Provide the [x, y] coordinate of the cell's center where the given text is located.  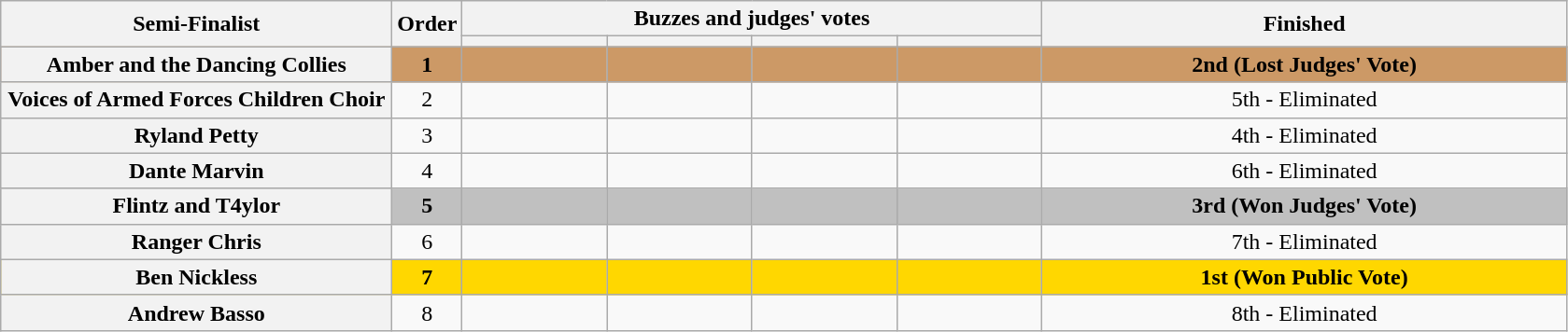
4th - Eliminated [1304, 135]
8 [428, 312]
7 [428, 277]
8th - Eliminated [1304, 312]
Ben Nickless [196, 277]
Buzzes and judges' votes [752, 19]
Dante Marvin [196, 171]
Flintz and T4ylor [196, 206]
6 [428, 242]
Amber and the Dancing Collies [196, 64]
Voices of Armed Forces Children Choir [196, 100]
6th - Eliminated [1304, 171]
3rd (Won Judges' Vote) [1304, 206]
Order [428, 24]
4 [428, 171]
Ranger Chris [196, 242]
Semi-Finalist [196, 24]
Ryland Petty [196, 135]
1st (Won Public Vote) [1304, 277]
2nd (Lost Judges' Vote) [1304, 64]
7th - Eliminated [1304, 242]
Finished [1304, 24]
5th - Eliminated [1304, 100]
3 [428, 135]
5 [428, 206]
1 [428, 64]
Andrew Basso [196, 312]
2 [428, 100]
